Return (x, y) of the center of cell containing provided text 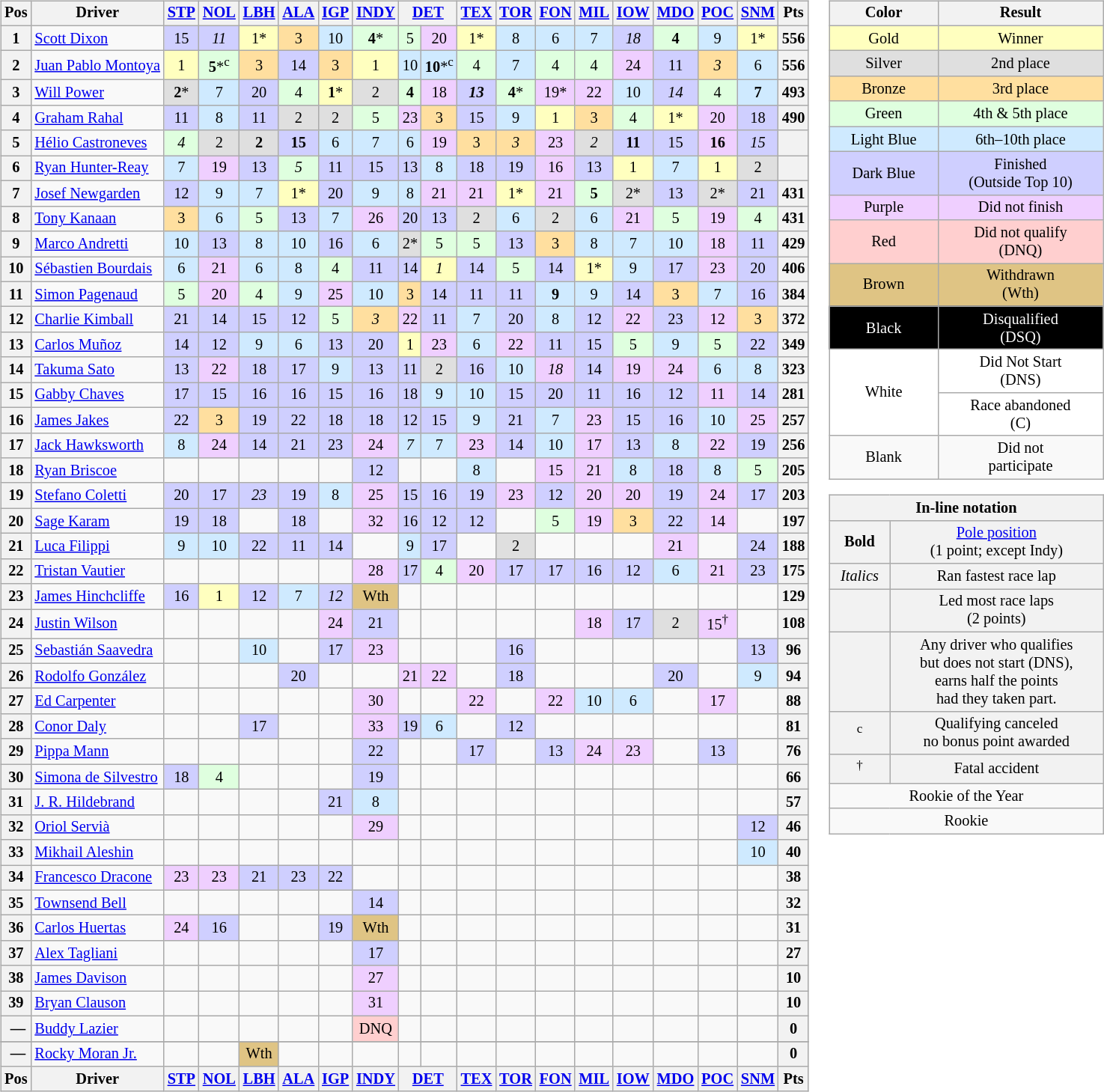
256 (793, 445)
In-line notation (966, 508)
205 (793, 471)
Did not finish (1021, 207)
Simona de Silvestro (97, 777)
Ed Carpenter (97, 701)
76 (793, 751)
James Hinchcliffe (97, 597)
Justin Wilson (97, 624)
175 (793, 571)
James Jakes (97, 420)
J. R. Hildebrand (97, 802)
Oriol Servià (97, 827)
Buddy Lazier (97, 1028)
Rookie (966, 821)
40 (793, 852)
4th & 5th place (1021, 114)
39 (16, 1004)
Fatal accident (997, 769)
Silver (883, 64)
46 (793, 827)
Ran fastest race lap (997, 576)
490 (793, 118)
493 (793, 93)
Purple (883, 207)
Hélio Castroneves (97, 143)
Stefano Coletti (97, 495)
5*c (219, 66)
Blank (883, 457)
349 (793, 344)
Pippa Mann (97, 751)
10*c (439, 66)
Charlie Kimball (97, 320)
2nd place (1021, 64)
Gold (883, 38)
Simon Pagenaud (97, 294)
Josef Newgarden (97, 194)
Did Not Start(DNS) (1021, 371)
281 (793, 395)
Sebastián Saavedra (97, 651)
108 (793, 624)
Gabby Chaves (97, 395)
Light Blue (883, 139)
Scott Dixon (97, 38)
Winner (1021, 38)
88 (793, 701)
81 (793, 727)
197 (793, 521)
Rookie of the Year (966, 796)
406 (793, 269)
Carlos Muñoz (97, 344)
c (859, 733)
Jack Hawksworth (97, 445)
Finished(Outside Top 10) (1021, 174)
372 (793, 320)
188 (793, 546)
6th–10th place (1021, 139)
Luca Filippi (97, 546)
Townsend Bell (97, 903)
Green (883, 114)
35 (16, 903)
Rocky Moran Jr. (97, 1054)
† (859, 769)
Tony Kanaan (97, 219)
Any driver who qualifiesbut does not start (DNS),earns half the pointshad they taken part. (997, 671)
Withdrawn(Wth) (1021, 285)
Marco Andretti (97, 244)
37 (16, 954)
Did notparticipate (1021, 457)
Graham Rahal (97, 118)
429 (793, 244)
19* (555, 93)
White (883, 392)
Carlos Huertas (97, 928)
Pole position(1 point; except Indy) (997, 542)
Bryan Clauson (97, 1004)
Bronze (883, 89)
257 (793, 420)
Will Power (97, 93)
3rd place (1021, 89)
57 (793, 802)
Rodolfo González (97, 676)
323 (793, 370)
Did not qualify(DNQ) (1021, 242)
Sébastien Bourdais (97, 269)
Alex Tagliani (97, 954)
Takuma Sato (97, 370)
Qualifying canceledno bonus point awarded (997, 733)
Juan Pablo Montoya (97, 66)
Race abandoned(C) (1021, 415)
Francesco Dracone (97, 878)
Result (1021, 13)
Italics (859, 576)
Tristan Vautier (97, 571)
Ryan Briscoe (97, 471)
Brown (883, 285)
Ryan Hunter-Reay (97, 168)
384 (793, 294)
94 (793, 676)
Disqualified(DSQ) (1021, 328)
James Davison (97, 978)
36 (16, 928)
Black (883, 328)
Led most race laps(2 points) (997, 611)
Sage Karam (97, 521)
34 (16, 878)
Bold (859, 542)
96 (793, 651)
Color (883, 13)
Dark Blue (883, 174)
203 (793, 495)
Conor Daly (97, 727)
DNQ (376, 1028)
66 (793, 777)
15† (717, 624)
Mikhail Aleshin (97, 852)
Red (883, 242)
129 (793, 597)
